Provide the [X, Y] coordinate of the cell's center where the given text is located.  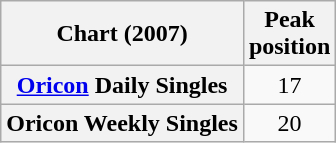
Chart (2007) [122, 34]
17 [289, 85]
20 [289, 123]
Oricon Daily Singles [122, 85]
Peakposition [289, 34]
Oricon Weekly Singles [122, 123]
